Return [x, y] of the center of cell containing provided text 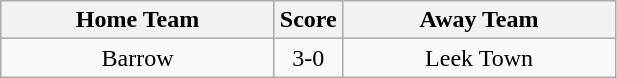
Home Team [138, 20]
Leek Town [479, 58]
Barrow [138, 58]
3-0 [308, 58]
Score [308, 20]
Away Team [479, 20]
